Locate the cell with the specified text and output its [X, Y] center coordinate. 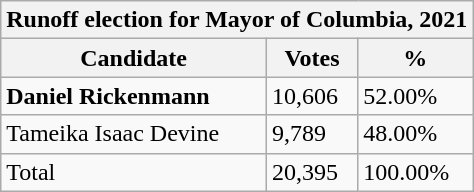
20,395 [312, 172]
52.00% [416, 96]
Total [134, 172]
100.00% [416, 172]
Daniel Rickenmann [134, 96]
Tameika Isaac Devine [134, 134]
48.00% [416, 134]
% [416, 58]
Votes [312, 58]
9,789 [312, 134]
Candidate [134, 58]
10,606 [312, 96]
Runoff election for Mayor of Columbia, 2021 [237, 20]
